Scan for the cell matching the given text and deliver its [X, Y] coordinate at center. 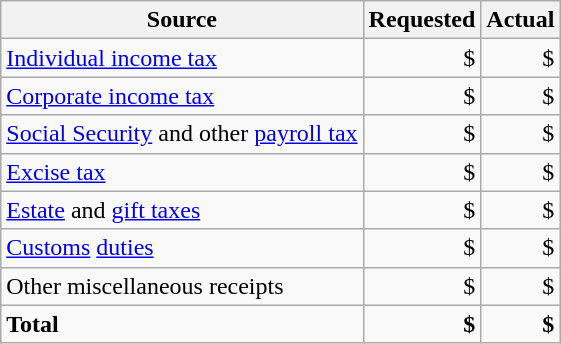
Requested [422, 20]
Source [182, 20]
Customs duties [182, 248]
Social Security and other payroll tax [182, 134]
Total [182, 324]
Corporate income tax [182, 96]
Other miscellaneous receipts [182, 286]
Actual [520, 20]
Estate and gift taxes [182, 210]
Excise tax [182, 172]
Individual income tax [182, 58]
